Determine the (X, Y) coordinate at the center of the cell enclosing the given text.  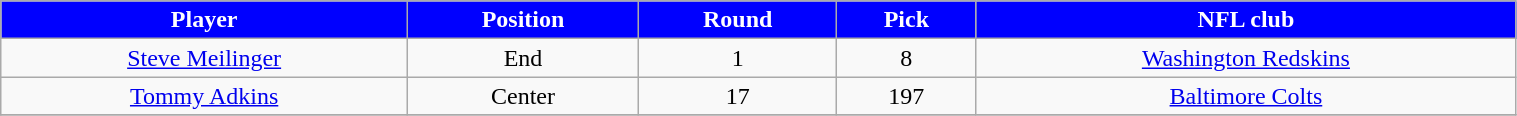
197 (906, 96)
NFL club (1246, 20)
Washington Redskins (1246, 58)
Pick (906, 20)
1 (738, 58)
Tommy Adkins (204, 96)
Baltimore Colts (1246, 96)
17 (738, 96)
Round (738, 20)
End (524, 58)
Center (524, 96)
Steve Meilinger (204, 58)
Position (524, 20)
8 (906, 58)
Player (204, 20)
